Identify which cell holds the provided text, then report its [x, y] central coordinate. 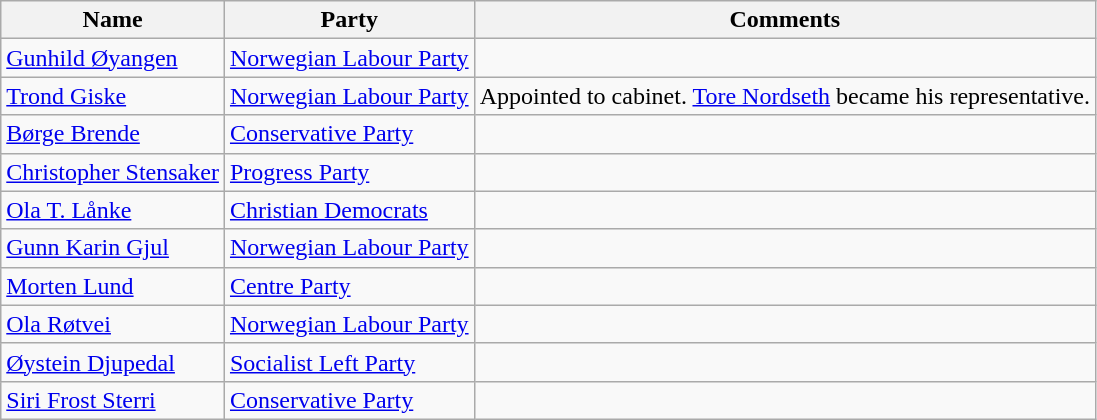
Morten Lund [113, 286]
Appointed to cabinet. Tore Nordseth became his representative. [784, 96]
Centre Party [349, 286]
Gunhild Øyangen [113, 58]
Øystein Djupedal [113, 362]
Progress Party [349, 172]
Party [349, 20]
Socialist Left Party [349, 362]
Ola T. Lånke [113, 210]
Siri Frost Sterri [113, 400]
Name [113, 20]
Gunn Karin Gjul [113, 248]
Børge Brende [113, 134]
Trond Giske [113, 96]
Christopher Stensaker [113, 172]
Ola Røtvei [113, 324]
Comments [784, 20]
Christian Democrats [349, 210]
